Capture the cell that displays the provided text and extract its [x, y] central coordinate. 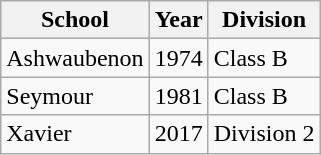
Ashwaubenon [75, 58]
School [75, 20]
2017 [178, 134]
Seymour [75, 96]
Xavier [75, 134]
1974 [178, 58]
1981 [178, 96]
Division [264, 20]
Division 2 [264, 134]
Year [178, 20]
